Search for the cell housing the specified text and yield its [X, Y] center coordinate. 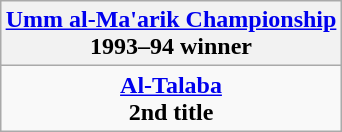
Umm al-Ma'arik Championship1993–94 winner [171, 34]
Al-Talaba2nd title [171, 98]
